Return the [X, Y] coordinate for the center point of the cell that contains the specified text.  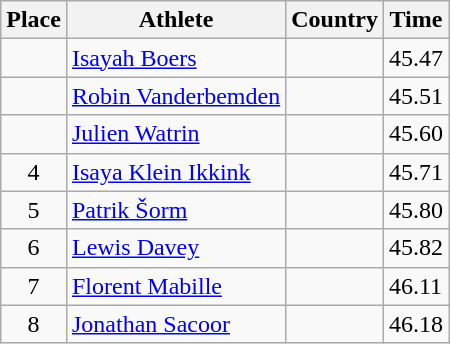
Patrik Šorm [176, 210]
Lewis Davey [176, 248]
8 [34, 324]
Julien Watrin [176, 134]
Jonathan Sacoor [176, 324]
45.80 [416, 210]
45.82 [416, 248]
Country [335, 20]
7 [34, 286]
6 [34, 248]
Place [34, 20]
Isayah Boers [176, 58]
Isaya Klein Ikkink [176, 172]
Time [416, 20]
4 [34, 172]
Florent Mabille [176, 286]
45.60 [416, 134]
45.71 [416, 172]
5 [34, 210]
46.18 [416, 324]
45.47 [416, 58]
Robin Vanderbemden [176, 96]
Athlete [176, 20]
45.51 [416, 96]
46.11 [416, 286]
